Locate the cell with the specified text and output its (X, Y) center coordinate. 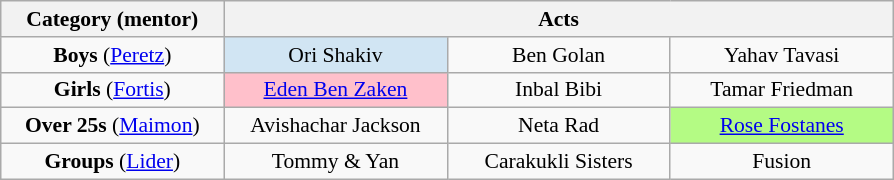
Boys (Peretz) (112, 55)
Rose Fostanes (782, 126)
Tamar Friedman (782, 90)
Yahav Tavasi (782, 55)
Category (mentor) (112, 19)
Over 25s (Maimon) (112, 126)
Neta Rad (558, 126)
Girls (Fortis) (112, 90)
Eden Ben Zaken (336, 90)
Ben Golan (558, 55)
Carakukli Sisters (558, 162)
Tommy & Yan (336, 162)
Avishachar Jackson (336, 126)
Acts (558, 19)
Inbal Bibi (558, 90)
Groups (Lider) (112, 162)
Ori Shakiv (336, 55)
Fusion (782, 162)
